Determine the [x, y] coordinate at the center of the cell enclosing the given text.  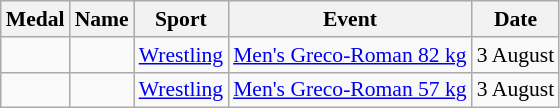
Sport [181, 19]
Men's Greco-Roman 57 kg [350, 90]
Men's Greco-Roman 82 kg [350, 55]
Date [516, 19]
Event [350, 19]
Name [102, 19]
Medal [36, 19]
